For the text-containing cell, return its midpoint in [x, y] coordinate format. 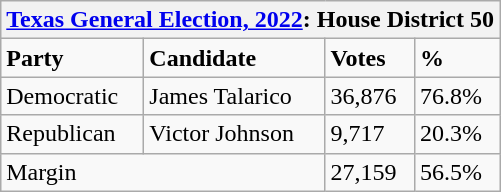
Republican [72, 134]
Party [72, 58]
Democratic [72, 96]
36,876 [370, 96]
27,159 [370, 172]
Candidate [234, 58]
% [458, 58]
James Talarico [234, 96]
20.3% [458, 134]
Margin [163, 172]
Texas General Election, 2022: House District 50 [250, 20]
9,717 [370, 134]
76.8% [458, 96]
Votes [370, 58]
56.5% [458, 172]
Victor Johnson [234, 134]
